Identify which cell holds the provided text, then report its [x, y] central coordinate. 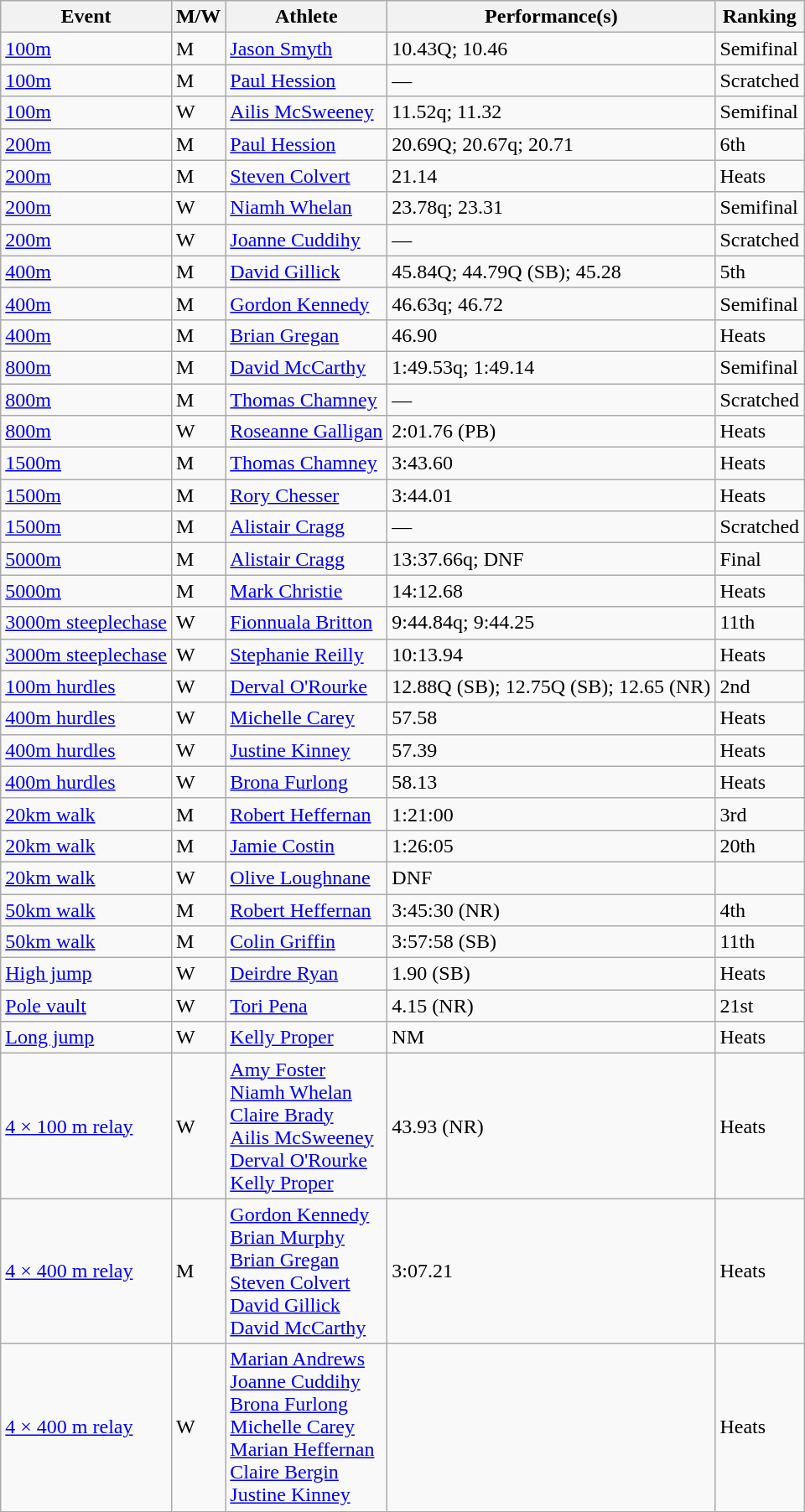
3:57:58 (SB) [552, 942]
Kelly Proper [307, 1038]
Mark Christie [307, 591]
57.58 [552, 718]
1:49.53q; 1:49.14 [552, 367]
12.88Q (SB); 12.75Q (SB); 12.65 (NR) [552, 686]
Deirdre Ryan [307, 974]
9:44.84q; 9:44.25 [552, 623]
3:45:30 (NR) [552, 909]
Jason Smyth [307, 49]
4 × 100 m relay [86, 1126]
3:07.21 [552, 1271]
High jump [86, 974]
2:01.76 (PB) [552, 432]
Gordon Kennedy [307, 303]
Long jump [86, 1038]
6th [760, 144]
Ranking [760, 17]
3:44.01 [552, 495]
58.13 [552, 782]
Marian Andrews Joanne Cuddihy Brona Furlong Michelle Carey Marian Heffernan Claire Bergin Justine Kinney [307, 1427]
11.52q; 11.32 [552, 112]
M/W [198, 17]
100m hurdles [86, 686]
20.69Q; 20.67q; 20.71 [552, 144]
4.15 (NR) [552, 1006]
Derval O'Rourke [307, 686]
57.39 [552, 750]
Performance(s) [552, 17]
Pole vault [86, 1006]
4th [760, 909]
Fionnuala Britton [307, 623]
David McCarthy [307, 367]
Olive Loughnane [307, 878]
1:26:05 [552, 846]
Ailis McSweeney [307, 112]
David Gillick [307, 272]
23.78q; 23.31 [552, 208]
3rd [760, 814]
Brian Gregan [307, 335]
Jamie Costin [307, 846]
Tori Pena [307, 1006]
Brona Furlong [307, 782]
46.90 [552, 335]
Amy Foster Niamh Whelan Claire Brady Ailis McSweeney Derval O'Rourke Kelly Proper [307, 1126]
10:13.94 [552, 655]
Niamh Whelan [307, 208]
NM [552, 1038]
Final [760, 559]
Michelle Carey [307, 718]
20th [760, 846]
Event [86, 17]
Colin Griffin [307, 942]
46.63q; 46.72 [552, 303]
3:43.60 [552, 463]
43.93 (NR) [552, 1126]
21st [760, 1006]
Rory Chesser [307, 495]
Stephanie Reilly [307, 655]
10.43Q; 10.46 [552, 49]
Athlete [307, 17]
Gordon Kennedy Brian Murphy Brian Gregan Steven Colvert David Gillick David McCarthy [307, 1271]
2nd [760, 686]
45.84Q; 44.79Q (SB); 45.28 [552, 272]
5th [760, 272]
Justine Kinney [307, 750]
Steven Colvert [307, 176]
14:12.68 [552, 591]
DNF [552, 878]
1:21:00 [552, 814]
1.90 (SB) [552, 974]
Joanne Cuddihy [307, 240]
21.14 [552, 176]
13:37.66q; DNF [552, 559]
Roseanne Galligan [307, 432]
